Identify which cell holds the provided text, then report its [X, Y] central coordinate. 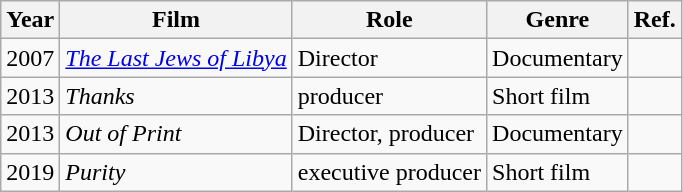
Thanks [176, 96]
2019 [30, 172]
producer [389, 96]
Film [176, 20]
Director, producer [389, 134]
Year [30, 20]
Out of Print [176, 134]
Ref. [654, 20]
executive producer [389, 172]
Director [389, 58]
Role [389, 20]
Purity [176, 172]
2007 [30, 58]
The Last Jews of Libya [176, 58]
Genre [558, 20]
